Capture the cell that displays the provided text and extract its [x, y] central coordinate. 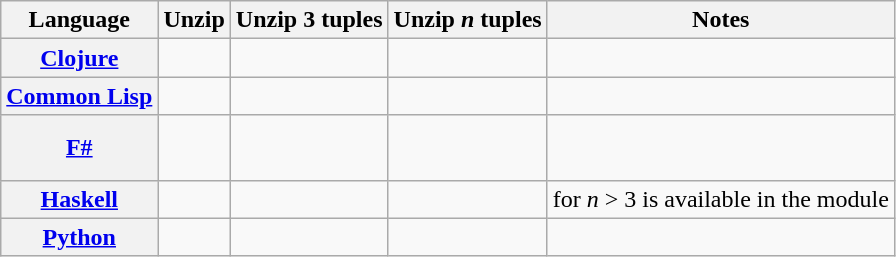
Haskell [80, 199]
Notes [720, 20]
Python [80, 237]
Language [80, 20]
Common Lisp [80, 96]
Unzip 3 tuples [309, 20]
Clojure [80, 58]
Unzip n tuples [468, 20]
for n > 3 is available in the module [720, 199]
F# [80, 148]
Unzip [194, 20]
